Find where the given text appears and provide that cell's center as [X, Y] coordinate. 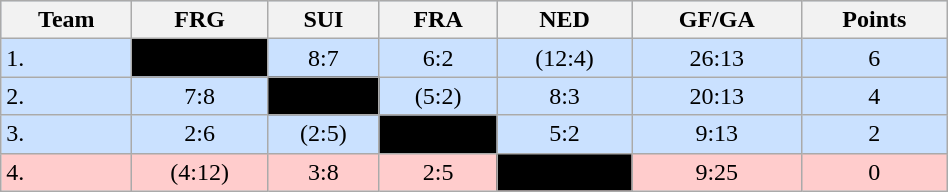
2:6 [200, 134]
5:2 [564, 134]
(2:5) [323, 134]
26:13 [716, 58]
2. [66, 96]
4 [874, 96]
SUI [323, 20]
1. [66, 58]
6 [874, 58]
FRA [438, 20]
3:8 [323, 172]
8:3 [564, 96]
0 [874, 172]
Team [66, 20]
8:7 [323, 58]
Points [874, 20]
20:13 [716, 96]
GF/GA [716, 20]
4. [66, 172]
7:8 [200, 96]
9:25 [716, 172]
(4:12) [200, 172]
FRG [200, 20]
2:5 [438, 172]
(12:4) [564, 58]
2 [874, 134]
3. [66, 134]
6:2 [438, 58]
(5:2) [438, 96]
NED [564, 20]
9:13 [716, 134]
